Provide the [x, y] coordinate of the cell's center where the given text is located.  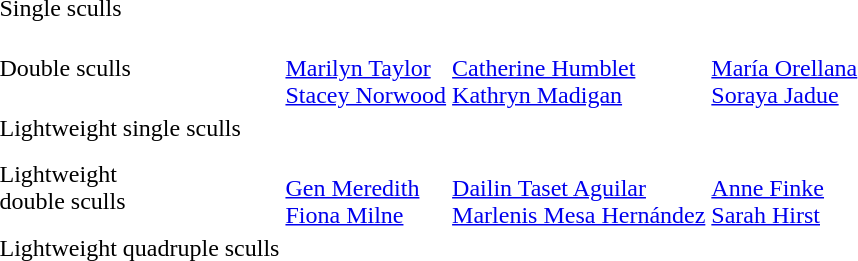
Marilyn Taylor Stacey Norwood [366, 68]
Catherine Humblet Kathryn Madigan [579, 68]
Dailin Taset Aguilar Marlenis Mesa Hernández [579, 188]
Gen Meredith Fiona Milne [366, 188]
